Provide the (x, y) coordinate of the cell's center where the given text is located.  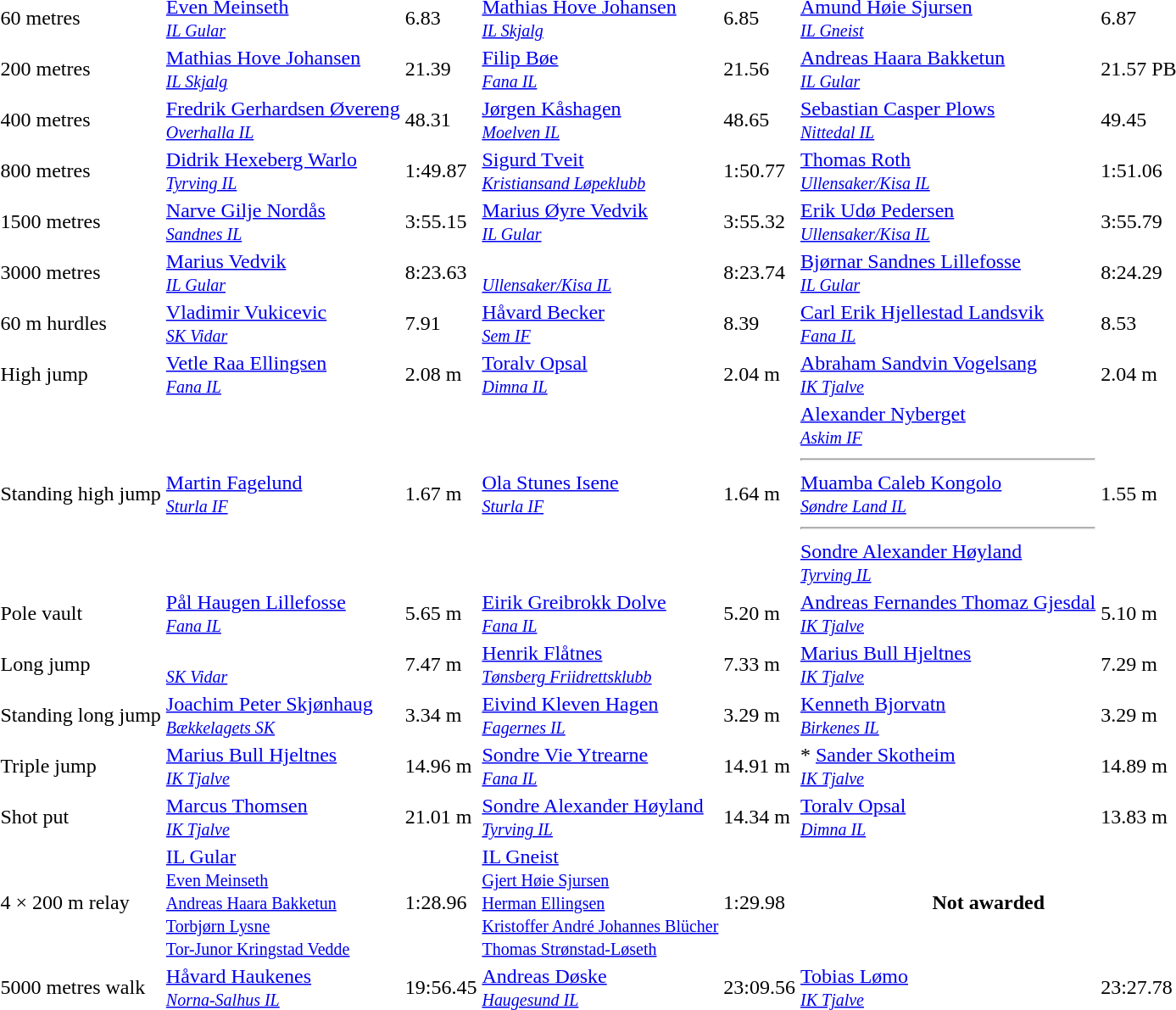
Marius VedvikIL Gular (283, 273)
Andreas Haara BakketunIL Gular (948, 70)
3.34 m (441, 716)
3.29 m (760, 716)
IL GneistGjert Høie SjursenHerman EllingsenKristoffer André Johannes BlücherThomas Strønstad-Løseth (600, 902)
Bjørnar Sandnes LillefosseIL Gular (948, 273)
2.08 m (441, 375)
14.91 m (760, 767)
IL GularEven MeinsethAndreas Haara BakketunTorbjørn LysneTor-Junor Kringstad Vedde (283, 902)
1:28.96 (441, 902)
Vladimir VukicevicSK Vidar (283, 324)
Mathias Hove JohansenIL Skjalg (283, 70)
Eirik Greibrokk DolveFana IL (600, 614)
Joachim Peter SkjønhaugBækkelagets SK (283, 716)
Filip BøeFana IL (600, 70)
1:49.87 (441, 171)
Sondre Alexander HøylandTyrving IL (600, 817)
Erik Udø PedersenUllensaker/Kisa IL (948, 222)
8:23.63 (441, 273)
1.67 m (441, 494)
14.96 m (441, 767)
Pål Haugen LillefosseFana IL (283, 614)
Andreas Fernandes Thomaz GjesdalIK Tjalve (948, 614)
Thomas RothUllensaker/Kisa IL (948, 171)
1.64 m (760, 494)
Sebastian Casper PlowsNittedal IL (948, 120)
Sondre Vie YtrearneFana IL (600, 767)
3:55.32 (760, 222)
Fredrik Gerhardsen ØverengOverhalla IL (283, 120)
48.31 (441, 120)
5.20 m (760, 614)
Eivind Kleven HagenFagernes IL (600, 716)
Henrik FlåtnesTønsberg Friidrettsklubb (600, 665)
7.33 m (760, 665)
48.65 (760, 120)
Ullensaker/Kisa IL (600, 273)
7.91 (441, 324)
Narve Gilje NordåsSandnes IL (283, 222)
21.39 (441, 70)
7.47 m (441, 665)
Marius Øyre VedvikIL Gular (600, 222)
Martin FagelundSturla IF (283, 494)
Kenneth BjorvatnBirkenes IL (948, 716)
1:50.77 (760, 171)
SK Vidar (283, 665)
5.65 m (441, 614)
Håvard BeckerSem IF (600, 324)
Ola Stunes IseneSturla IF (600, 494)
21.01 m (441, 817)
3:55.15 (441, 222)
Marcus ThomsenIK Tjalve (283, 817)
Carl Erik Hjellestad LandsvikFana IL (948, 324)
1:29.98 (760, 902)
8:23.74 (760, 273)
Jørgen KåshagenMoelven IL (600, 120)
14.34 m (760, 817)
21.56 (760, 70)
Abraham Sandvin VogelsangIK Tjalve (948, 375)
2.04 m (760, 375)
Alexander NybergetAskim IFMuamba Caleb KongoloSøndre Land ILSondre Alexander HøylandTyrving IL (948, 494)
* Sander SkotheimIK Tjalve (948, 767)
Didrik Hexeberg WarloTyrving IL (283, 171)
Sigurd TveitKristiansand Løpeklubb (600, 171)
8.39 (760, 324)
Vetle Raa EllingsenFana IL (283, 375)
